Capture the cell that displays the provided text and extract its [X, Y] central coordinate. 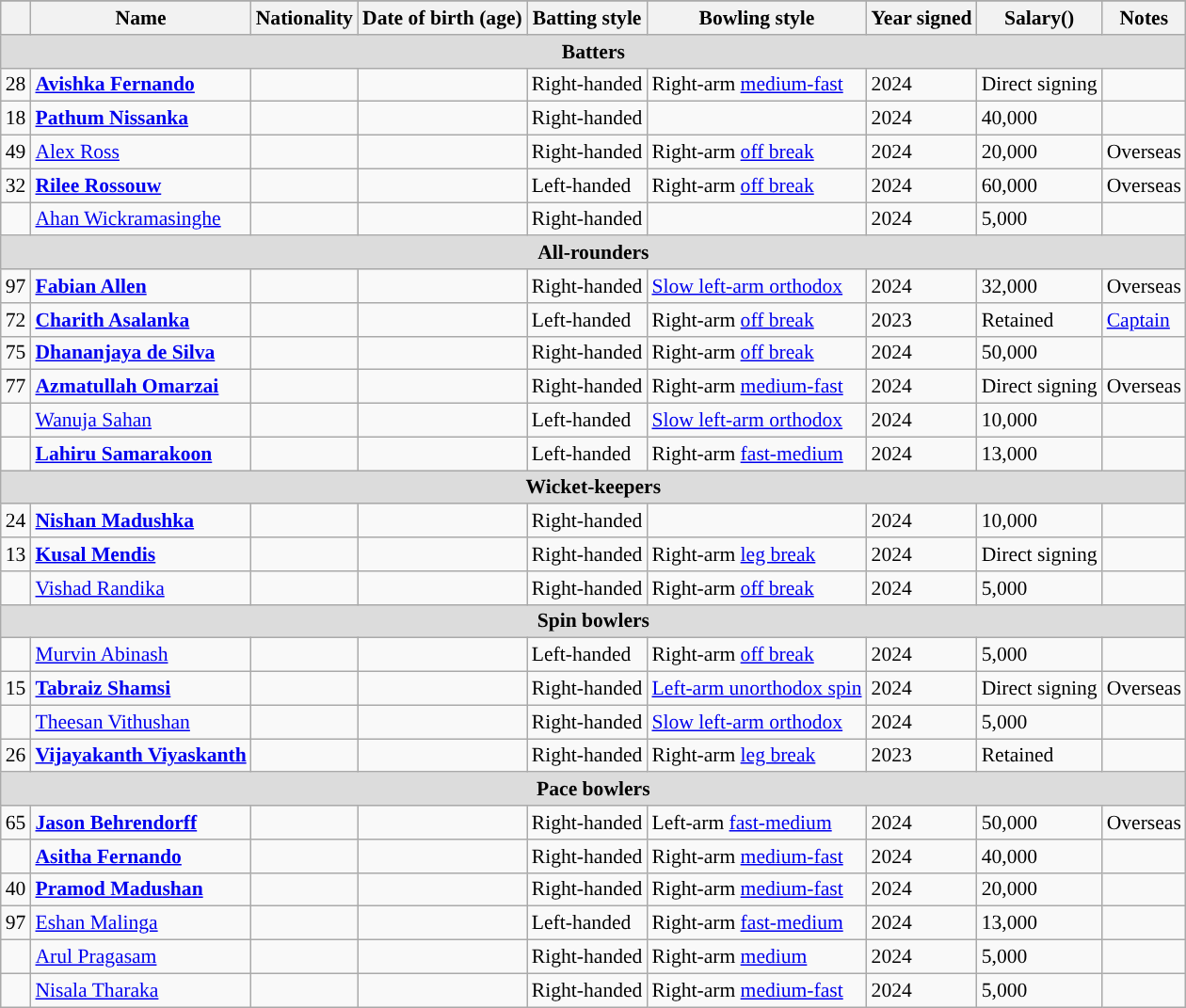
Asitha Fernando [140, 856]
Year signed [922, 18]
32 [16, 185]
Nishan Madushka [140, 521]
32,000 [1039, 286]
Batters [593, 52]
Eshan Malinga [140, 923]
Charith Asalanka [140, 320]
Avishka Fernando [140, 85]
Azmatullah Omarzai [140, 387]
40 [16, 889]
28 [16, 85]
Lahiru Samarakoon [140, 454]
Name [140, 18]
Ahan Wickramasinghe [140, 219]
Rilee Rossouw [140, 185]
Theesan Vithushan [140, 722]
Murvin Abinash [140, 655]
Dhananjaya de Silva [140, 353]
26 [16, 756]
Wanuja Sahan [140, 421]
Kusal Mendis [140, 554]
Arul Pragasam [140, 957]
Notes [1145, 18]
15 [16, 689]
Fabian Allen [140, 286]
Pace bowlers [593, 790]
Jason Behrendorff [140, 823]
72 [16, 320]
Salary() [1039, 18]
Spin bowlers [593, 621]
Pramod Madushan [140, 889]
Vishad Randika [140, 588]
24 [16, 521]
Date of birth (age) [442, 18]
49 [16, 152]
75 [16, 353]
77 [16, 387]
Left-arm unorthodox spin [757, 689]
Wicket-keepers [593, 488]
Vijayakanth Viyaskanth [140, 756]
65 [16, 823]
Alex Ross [140, 152]
Left-arm fast-medium [757, 823]
Batting style [587, 18]
Nationality [305, 18]
18 [16, 119]
Right-arm medium [757, 957]
13 [16, 554]
Pathum Nissanka [140, 119]
Tabraiz Shamsi [140, 689]
Nisala Tharaka [140, 990]
Captain [1145, 320]
All-rounders [593, 253]
Bowling style [757, 18]
60,000 [1039, 185]
